Extract the [x, y] coordinate from the center of the cell holding the provided text.  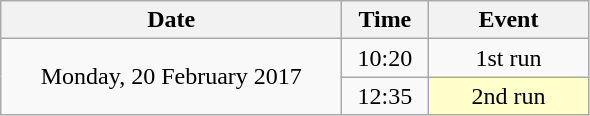
Event [508, 20]
10:20 [385, 58]
Date [172, 20]
1st run [508, 58]
Monday, 20 February 2017 [172, 77]
2nd run [508, 96]
Time [385, 20]
12:35 [385, 96]
